From the cell containing the given text, extract its center point as (x, y) coordinate. 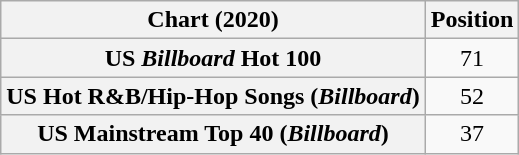
Chart (2020) (213, 20)
US Hot R&B/Hip-Hop Songs (Billboard) (213, 96)
Position (472, 20)
52 (472, 96)
37 (472, 134)
US Mainstream Top 40 (Billboard) (213, 134)
US Billboard Hot 100 (213, 58)
71 (472, 58)
